From the cell containing the given text, extract its center point as (X, Y) coordinate. 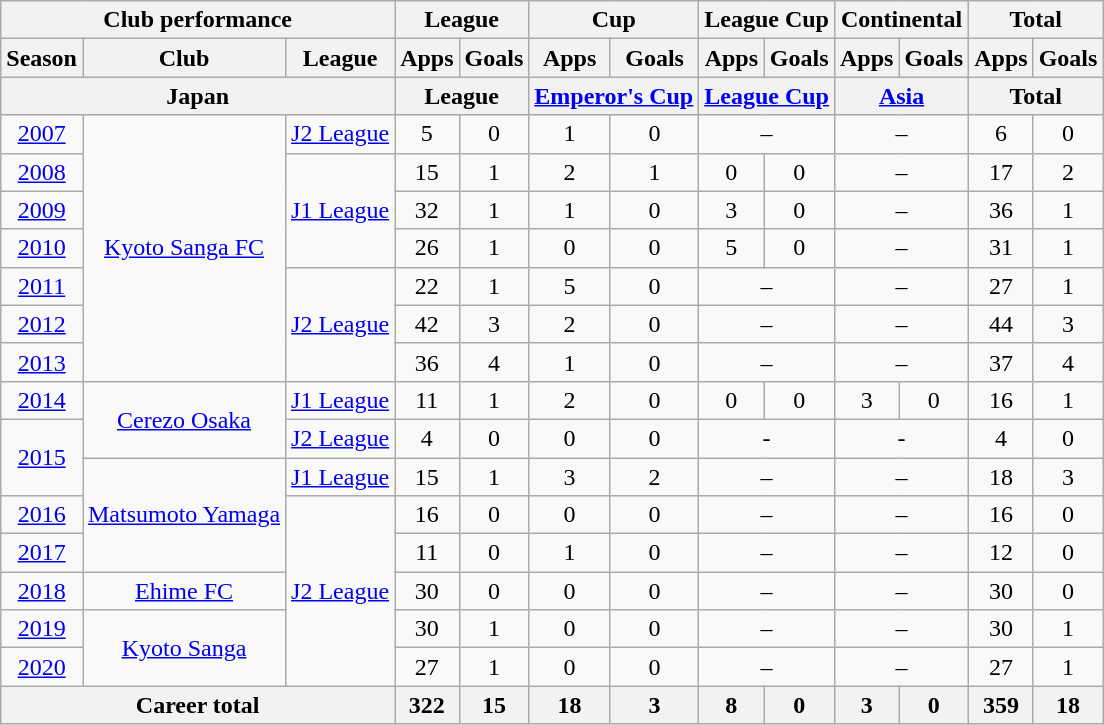
359 (1001, 705)
Season (42, 58)
Kyoto Sanga (184, 648)
Emperor's Cup (614, 96)
6 (1001, 134)
2013 (42, 362)
Club (184, 58)
Club performance (198, 20)
Career total (198, 705)
37 (1001, 362)
31 (1001, 248)
42 (427, 324)
2008 (42, 172)
2020 (42, 667)
2011 (42, 286)
2015 (42, 457)
26 (427, 248)
Asia (901, 96)
17 (1001, 172)
Ehime FC (184, 591)
2012 (42, 324)
Matsumoto Yamaga (184, 515)
Continental (901, 20)
322 (427, 705)
2019 (42, 629)
Cerezo Osaka (184, 419)
2018 (42, 591)
12 (1001, 553)
2007 (42, 134)
2017 (42, 553)
Japan (198, 96)
2014 (42, 400)
22 (427, 286)
2016 (42, 515)
Kyoto Sanga FC (184, 248)
2009 (42, 210)
8 (732, 705)
2010 (42, 248)
Cup (614, 20)
44 (1001, 324)
32 (427, 210)
